Extract the (x, y) coordinate from the center of the cell holding the provided text.  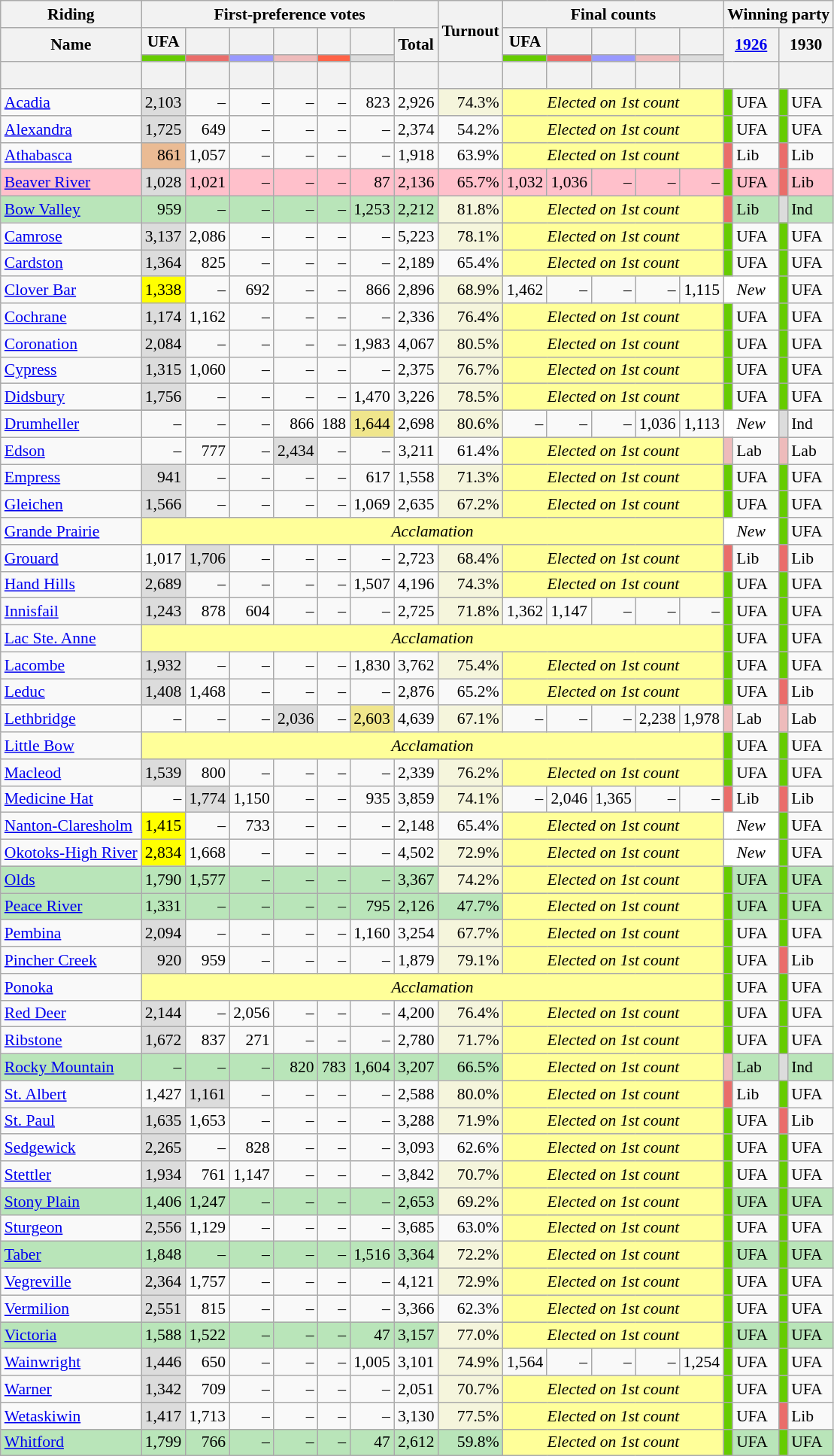
Lethbridge (71, 719)
2,653 (417, 1202)
2,136 (417, 183)
67.2% (471, 505)
Acadia (71, 102)
71.3% (471, 478)
2,375 (417, 370)
First-preference votes (290, 14)
1,848 (164, 1255)
Riding (71, 14)
Coronation (71, 344)
823 (372, 102)
1,879 (417, 960)
649 (208, 129)
66.5% (471, 1068)
1,932 (164, 665)
3,211 (417, 451)
1,644 (372, 424)
1,129 (208, 1228)
Bow Valley (71, 210)
3,842 (417, 1175)
74.2% (471, 880)
1,566 (164, 505)
Didsbury (71, 397)
54.2% (471, 129)
2,148 (417, 826)
1,005 (372, 1363)
Ribstone (71, 1041)
75.4% (471, 665)
1,468 (208, 692)
2,189 (417, 263)
2,689 (164, 585)
1,069 (372, 505)
St. Albert (71, 1094)
71.7% (471, 1041)
1,057 (208, 156)
Nanton-Claresholm (71, 826)
Macleod (71, 773)
76.7% (471, 370)
1,417 (164, 1416)
3,366 (417, 1309)
2,103 (164, 102)
71.8% (471, 612)
1,032 (525, 183)
1,021 (208, 183)
1,522 (208, 1336)
Cochrane (71, 317)
5,223 (417, 236)
2,603 (372, 719)
Alexandra (71, 129)
Empress (71, 478)
63.9% (471, 156)
617 (372, 478)
79.1% (471, 960)
1,338 (164, 290)
1,174 (164, 317)
Gleichen (71, 505)
77.0% (471, 1336)
Cardston (71, 263)
80.5% (471, 344)
795 (372, 907)
3,101 (417, 1363)
2,339 (417, 773)
Turnout (471, 32)
1,799 (164, 1442)
1,160 (372, 934)
3,859 (417, 799)
1,706 (208, 558)
65.2% (471, 692)
820 (296, 1068)
861 (164, 156)
4,067 (417, 344)
2,926 (417, 102)
1,756 (164, 397)
1,115 (702, 290)
692 (251, 290)
1,161 (208, 1094)
1,672 (164, 1041)
3,367 (417, 880)
Grouard (71, 558)
Pembina (71, 934)
Wainwright (71, 1363)
Wetaskiwin (71, 1416)
2,336 (417, 317)
837 (208, 1041)
81.8% (471, 210)
1,254 (702, 1363)
3,685 (417, 1228)
67.7% (471, 934)
Vermilion (71, 1309)
766 (208, 1442)
1,725 (164, 129)
Pincher Creek (71, 960)
1,564 (525, 1363)
825 (208, 263)
920 (164, 960)
St. Paul (71, 1121)
2,036 (296, 719)
Grande Prairie (71, 531)
2,588 (417, 1094)
1,635 (164, 1121)
Taber (71, 1255)
Winning party (778, 14)
2,612 (417, 1442)
Clover Bar (71, 290)
1,364 (164, 263)
1,934 (164, 1175)
2,635 (417, 505)
1,918 (417, 156)
1,577 (208, 880)
74.9% (471, 1363)
2,434 (296, 451)
2,725 (417, 612)
2,551 (164, 1309)
Ponoka (71, 987)
78.5% (471, 397)
1,017 (164, 558)
Leduc (71, 692)
2,086 (208, 236)
4,639 (417, 719)
78.1% (471, 236)
Beaver River (71, 183)
Athabasca (71, 156)
188 (334, 424)
1,558 (417, 478)
1,539 (164, 773)
1,757 (208, 1282)
Okotoks-High River (71, 853)
Warner (71, 1389)
2,876 (417, 692)
62.3% (471, 1309)
61.4% (471, 451)
4,502 (417, 853)
1,604 (372, 1068)
76.2% (471, 773)
1,653 (208, 1121)
47.7% (471, 907)
1,365 (614, 799)
2,265 (164, 1148)
1,713 (208, 1416)
3,137 (164, 236)
604 (251, 612)
3,130 (417, 1416)
2,094 (164, 934)
2,084 (164, 344)
59.8% (471, 1442)
1,162 (208, 317)
71.9% (471, 1121)
1,406 (164, 1202)
68.4% (471, 558)
1,362 (525, 612)
3,207 (417, 1068)
941 (164, 478)
935 (372, 799)
761 (208, 1175)
2,374 (417, 129)
4,196 (417, 585)
1,342 (164, 1389)
1,462 (525, 290)
Name (71, 45)
3,762 (417, 665)
2,723 (417, 558)
2,126 (417, 907)
67.1% (471, 719)
2,046 (569, 799)
2,556 (164, 1228)
Stettler (71, 1175)
2,698 (417, 424)
3,364 (417, 1255)
1,427 (164, 1094)
Sedgewick (71, 1148)
Camrose (71, 236)
1,790 (164, 880)
Drumheller (71, 424)
4,200 (417, 1014)
1,060 (208, 370)
Final counts (614, 14)
Total (417, 45)
783 (334, 1068)
1,978 (702, 719)
3,226 (417, 397)
3,093 (417, 1148)
2,238 (657, 719)
Lac Ste. Anne (71, 639)
1,408 (164, 692)
2,780 (417, 1041)
63.0% (471, 1228)
Cypress (71, 370)
1,588 (164, 1336)
1,253 (372, 210)
Victoria (71, 1336)
1,315 (164, 370)
1,446 (164, 1363)
815 (208, 1309)
Peace River (71, 907)
650 (208, 1363)
1,243 (164, 612)
65.7% (471, 183)
Olds (71, 880)
1,113 (702, 424)
Sturgeon (71, 1228)
Stony Plain (71, 1202)
1,470 (372, 397)
Medicine Hat (71, 799)
1,028 (164, 183)
800 (208, 773)
80.6% (471, 424)
733 (251, 826)
1,331 (164, 907)
1,150 (251, 799)
2,896 (417, 290)
68.9% (471, 290)
1,830 (372, 665)
2,834 (164, 853)
69.2% (471, 1202)
3,254 (417, 934)
Rocky Mountain (71, 1068)
Innisfail (71, 612)
77.5% (471, 1416)
1,516 (372, 1255)
72.2% (471, 1255)
3,288 (417, 1121)
Hand Hills (71, 585)
1,983 (372, 344)
Whitford (71, 1442)
2,364 (164, 1282)
1,774 (208, 799)
Vegreville (71, 1282)
2,144 (164, 1014)
1930 (806, 45)
777 (208, 451)
709 (208, 1389)
271 (251, 1041)
2,212 (417, 210)
Edson (71, 451)
1,507 (372, 585)
878 (208, 612)
Lacombe (71, 665)
828 (251, 1148)
1926 (751, 45)
62.6% (471, 1148)
1,247 (208, 1202)
3,157 (417, 1336)
Red Deer (71, 1014)
2,051 (417, 1389)
80.0% (471, 1094)
2,056 (251, 1014)
1,668 (208, 853)
1,415 (164, 826)
4,121 (417, 1282)
87 (372, 183)
Little Bow (71, 746)
74.1% (471, 799)
